Scan for the cell matching the given text and deliver its [x, y] coordinate at center. 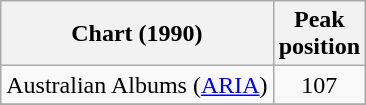
Peakposition [319, 34]
107 [319, 85]
Australian Albums (ARIA) [137, 85]
Chart (1990) [137, 34]
